Pinpoint the cell where the given text exists, returning its [X, Y] midpoint coordinate. 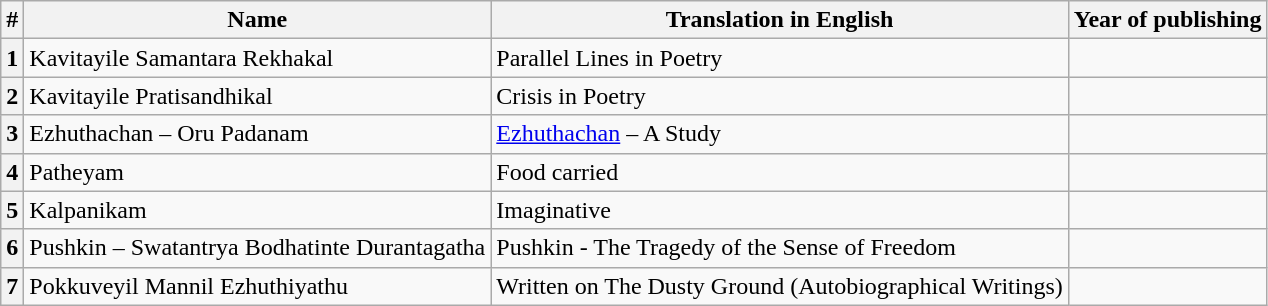
Food carried [780, 172]
1 [12, 58]
Imaginative [780, 210]
Parallel Lines in Poetry [780, 58]
Pushkin - The Tragedy of the Sense of Freedom [780, 248]
6 [12, 248]
Kavitayile Pratisandhikal [258, 96]
Translation in English [780, 20]
Kalpanikam [258, 210]
Patheyam [258, 172]
Pushkin – Swatantrya Bodhatinte Durantagatha [258, 248]
7 [12, 286]
2 [12, 96]
4 [12, 172]
Written on The Dusty Ground (Autobiographical Writings) [780, 286]
3 [12, 134]
Year of publishing [1168, 20]
Ezhuthachan – A Study [780, 134]
# [12, 20]
Pokkuveyil Mannil Ezhuthiyathu [258, 286]
Ezhuthachan – Oru Padanam [258, 134]
Crisis in Poetry [780, 96]
5 [12, 210]
Name [258, 20]
Kavitayile Samantara Rekhakal [258, 58]
